Return [x, y] of the center of cell containing provided text 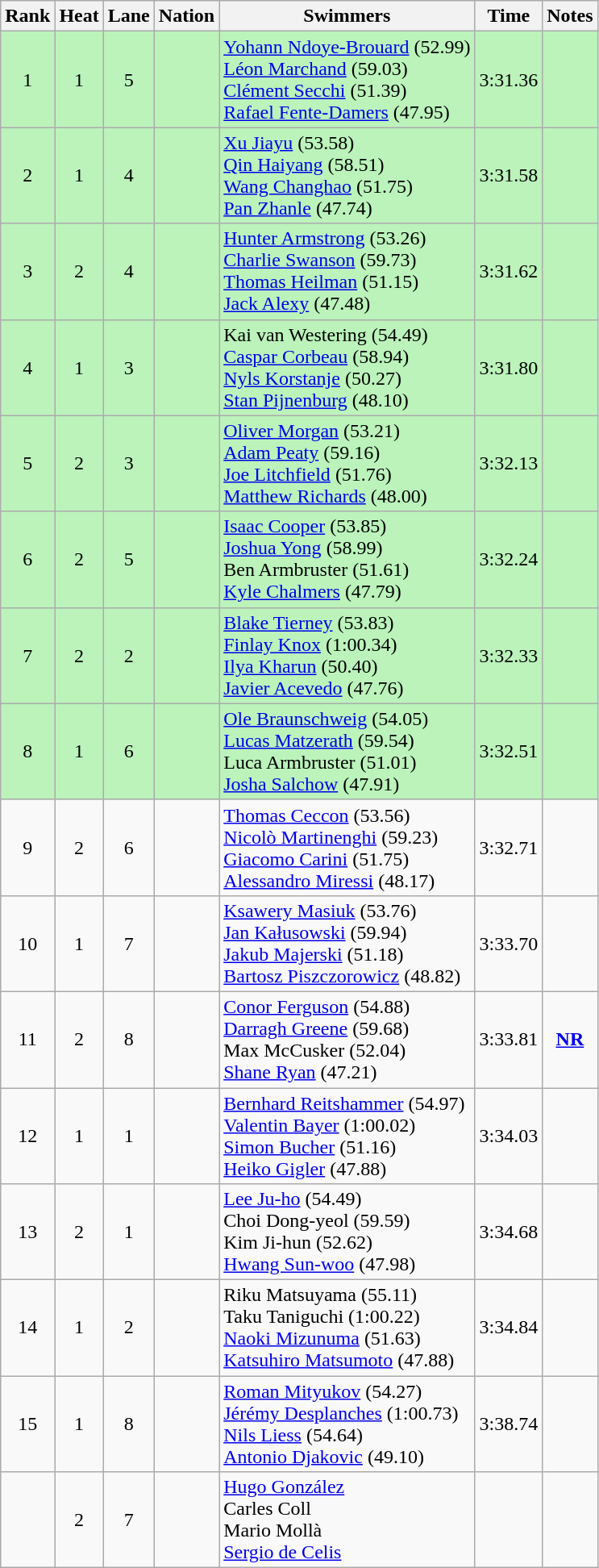
NR [570, 1039]
Riku Matsuyama (55.11)Taku Taniguchi (1:00.22)Naoki Mizunuma (51.63)Katsuhiro Matsumoto (47.88) [347, 1328]
3:32.33 [509, 655]
3:33.81 [509, 1039]
Isaac Cooper (53.85)Joshua Yong (58.99)Ben Armbruster (51.61)Kyle Chalmers (47.79) [347, 560]
3:34.84 [509, 1328]
15 [27, 1424]
Nation [186, 16]
3:31.36 [509, 79]
12 [27, 1136]
Ksawery Masiuk (53.76)Jan Kałusowski (59.94)Jakub Majerski (51.18)Bartosz Piszczorowicz (48.82) [347, 944]
3:32.51 [509, 752]
Oliver Morgan (53.21)Adam Peaty (59.16)Joe Litchfield (51.76)Matthew Richards (48.00) [347, 463]
Rank [27, 16]
3:32.13 [509, 463]
3:38.74 [509, 1424]
Xu Jiayu (53.58)Qin Haiyang (58.51)Wang Changhao (51.75)Pan Zhanle (47.74) [347, 176]
Thomas Ceccon (53.56)Nicolò Martinenghi (59.23)Giacomo Carini (51.75)Alessandro Miressi (48.17) [347, 847]
3:31.58 [509, 176]
Swimmers [347, 16]
Time [509, 16]
3:33.70 [509, 944]
14 [27, 1328]
Lane [129, 16]
10 [27, 944]
3:32.24 [509, 560]
Kai van Westering (54.49)Caspar Corbeau (58.94)Nyls Korstanje (50.27)Stan Pijnenburg (48.10) [347, 368]
3:31.80 [509, 368]
3:34.68 [509, 1232]
Notes [570, 16]
Bernhard Reitshammer (54.97)Valentin Bayer (1:00.02)Simon Bucher (51.16)Heiko Gigler (47.88) [347, 1136]
Yohann Ndoye-Brouard (52.99)Léon Marchand (59.03)Clément Secchi (51.39)Rafael Fente-Damers (47.95) [347, 79]
Ole Braunschweig (54.05)Lucas Matzerath (59.54)Luca Armbruster (51.01)Josha Salchow (47.91) [347, 752]
3:31.62 [509, 271]
Heat [79, 16]
Conor Ferguson (54.88)Darragh Greene (59.68)Max McCusker (52.04)Shane Ryan (47.21) [347, 1039]
3:32.71 [509, 847]
Lee Ju-ho (54.49)Choi Dong-yeol (59.59)Kim Ji-hun (52.62)Hwang Sun-woo (47.98) [347, 1232]
9 [27, 847]
3:34.03 [509, 1136]
Hugo GonzálezCarles CollMario MollàSergio de Celis [347, 1520]
13 [27, 1232]
11 [27, 1039]
Blake Tierney (53.83)Finlay Knox (1:00.34)Ilya Kharun (50.40)Javier Acevedo (47.76) [347, 655]
Roman Mityukov (54.27)Jérémy Desplanches (1:00.73)Nils Liess (54.64)Antonio Djakovic (49.10) [347, 1424]
Hunter Armstrong (53.26)Charlie Swanson (59.73)Thomas Heilman (51.15)Jack Alexy (47.48) [347, 271]
